Search for the cell housing the specified text and yield its [x, y] center coordinate. 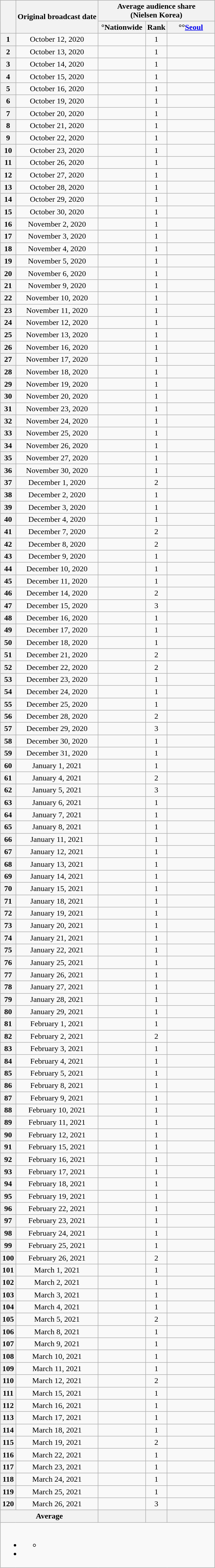
March 19, 2021 [57, 1442]
December 8, 2020 [57, 544]
58 [8, 741]
°Nationwide [122, 27]
January 4, 2021 [57, 778]
99 [8, 1245]
94 [8, 1184]
February 1, 2021 [57, 1024]
26 [8, 347]
84 [8, 1061]
December 24, 2020 [57, 692]
22 [8, 298]
43 [8, 556]
January 20, 2021 [57, 926]
Average [50, 1516]
31 [8, 409]
109 [8, 1369]
9 [8, 138]
116 [8, 1455]
78 [8, 987]
32 [8, 421]
January 19, 2021 [57, 913]
January 7, 2021 [57, 815]
November 19, 2020 [57, 384]
February 4, 2021 [57, 1061]
79 [8, 999]
February 2, 2021 [57, 1036]
11 [8, 163]
March 10, 2021 [57, 1356]
March 16, 2021 [57, 1405]
November 9, 2020 [57, 285]
October 30, 2020 [57, 212]
October 29, 2020 [57, 199]
103 [8, 1295]
27 [8, 360]
January 18, 2021 [57, 901]
February 12, 2021 [57, 1135]
January 26, 2021 [57, 975]
8 [8, 126]
January 1, 2021 [57, 766]
52 [8, 667]
Rank [156, 27]
November 3, 2020 [57, 236]
59 [8, 753]
October 14, 2020 [57, 64]
61 [8, 778]
February 5, 2021 [57, 1073]
25 [8, 335]
33 [8, 433]
70 [8, 888]
93 [8, 1172]
7 [8, 113]
March 8, 2021 [57, 1332]
March 3, 2021 [57, 1295]
4 [8, 76]
November 13, 2020 [57, 335]
64 [8, 815]
December 25, 2020 [57, 704]
45 [8, 581]
December 9, 2020 [57, 556]
107 [8, 1344]
95 [8, 1196]
October 23, 2020 [57, 150]
January 13, 2021 [57, 864]
36 [8, 470]
October 28, 2020 [57, 187]
60 [8, 766]
87 [8, 1098]
55 [8, 704]
January 6, 2021 [57, 802]
16 [8, 224]
November 2, 2020 [57, 224]
111 [8, 1393]
March 15, 2021 [57, 1393]
100 [8, 1258]
November 4, 2020 [57, 249]
February 19, 2021 [57, 1196]
65 [8, 827]
November 5, 2020 [57, 261]
47 [8, 606]
96 [8, 1208]
72 [8, 913]
105 [8, 1319]
March 17, 2021 [57, 1418]
October 26, 2020 [57, 163]
5 [8, 89]
30 [8, 396]
54 [8, 692]
117 [8, 1467]
38 [8, 495]
42 [8, 544]
February 9, 2021 [57, 1098]
November 26, 2020 [57, 446]
118 [8, 1479]
November 30, 2020 [57, 470]
March 4, 2021 [57, 1307]
80 [8, 1012]
34 [8, 446]
75 [8, 950]
March 22, 2021 [57, 1455]
Average audience share(Nielsen Korea) [156, 10]
December 15, 2020 [57, 606]
120 [8, 1504]
66 [8, 839]
December 29, 2020 [57, 729]
March 9, 2021 [57, 1344]
January 21, 2021 [57, 938]
13 [8, 187]
114 [8, 1430]
January 12, 2021 [57, 852]
December 14, 2020 [57, 593]
29 [8, 384]
October 27, 2020 [57, 175]
January 14, 2021 [57, 876]
17 [8, 236]
October 19, 2020 [57, 101]
113 [8, 1418]
Original broadcast date [57, 17]
November 16, 2020 [57, 347]
December 17, 2020 [57, 630]
82 [8, 1036]
January 11, 2021 [57, 839]
December 31, 2020 [57, 753]
71 [8, 901]
December 22, 2020 [57, 667]
108 [8, 1356]
74 [8, 938]
81 [8, 1024]
November 12, 2020 [57, 323]
November 27, 2020 [57, 458]
January 27, 2021 [57, 987]
October 20, 2020 [57, 113]
November 20, 2020 [57, 396]
December 10, 2020 [57, 569]
February 22, 2021 [57, 1208]
February 10, 2021 [57, 1110]
March 5, 2021 [57, 1319]
50 [8, 642]
18 [8, 249]
March 11, 2021 [57, 1369]
February 3, 2021 [57, 1048]
December 18, 2020 [57, 642]
December 23, 2020 [57, 679]
92 [8, 1159]
10 [8, 150]
March 2, 2021 [57, 1282]
November 25, 2020 [57, 433]
December 16, 2020 [57, 618]
104 [8, 1307]
January 5, 2021 [57, 790]
January 28, 2021 [57, 999]
15 [8, 212]
91 [8, 1147]
November 23, 2020 [57, 409]
40 [8, 520]
December 21, 2020 [57, 655]
February 8, 2021 [57, 1085]
48 [8, 618]
March 1, 2021 [57, 1270]
November 18, 2020 [57, 372]
January 22, 2021 [57, 950]
February 16, 2021 [57, 1159]
39 [8, 507]
110 [8, 1381]
February 15, 2021 [57, 1147]
67 [8, 852]
41 [8, 532]
October 12, 2020 [57, 39]
83 [8, 1048]
February 24, 2021 [57, 1233]
44 [8, 569]
December 3, 2020 [57, 507]
63 [8, 802]
February 23, 2021 [57, 1221]
112 [8, 1405]
January 15, 2021 [57, 888]
February 11, 2021 [57, 1122]
December 30, 2020 [57, 741]
December 1, 2020 [57, 482]
March 18, 2021 [57, 1430]
106 [8, 1332]
October 13, 2020 [57, 52]
March 12, 2021 [57, 1381]
February 25, 2021 [57, 1245]
77 [8, 975]
68 [8, 864]
101 [8, 1270]
69 [8, 876]
November 17, 2020 [57, 360]
October 21, 2020 [57, 126]
March 25, 2021 [57, 1491]
March 24, 2021 [57, 1479]
20 [8, 273]
56 [8, 716]
December 2, 2020 [57, 495]
57 [8, 729]
November 24, 2020 [57, 421]
November 10, 2020 [57, 298]
December 4, 2020 [57, 520]
October 16, 2020 [57, 89]
February 18, 2021 [57, 1184]
March 26, 2021 [57, 1504]
12 [8, 175]
37 [8, 482]
January 8, 2021 [57, 827]
23 [8, 310]
51 [8, 655]
December 7, 2020 [57, 532]
January 29, 2021 [57, 1012]
February 17, 2021 [57, 1172]
115 [8, 1442]
62 [8, 790]
°°Seoul [191, 27]
October 22, 2020 [57, 138]
14 [8, 199]
March 23, 2021 [57, 1467]
89 [8, 1122]
86 [8, 1085]
21 [8, 285]
6 [8, 101]
October 15, 2020 [57, 76]
97 [8, 1221]
January 25, 2021 [57, 962]
19 [8, 261]
February 26, 2021 [57, 1258]
28 [8, 372]
98 [8, 1233]
24 [8, 323]
November 11, 2020 [57, 310]
December 28, 2020 [57, 716]
December 11, 2020 [57, 581]
76 [8, 962]
88 [8, 1110]
49 [8, 630]
35 [8, 458]
73 [8, 926]
90 [8, 1135]
46 [8, 593]
85 [8, 1073]
November 6, 2020 [57, 273]
53 [8, 679]
102 [8, 1282]
119 [8, 1491]
